Return the (x, y) coordinate for the center point of the cell that contains the specified text.  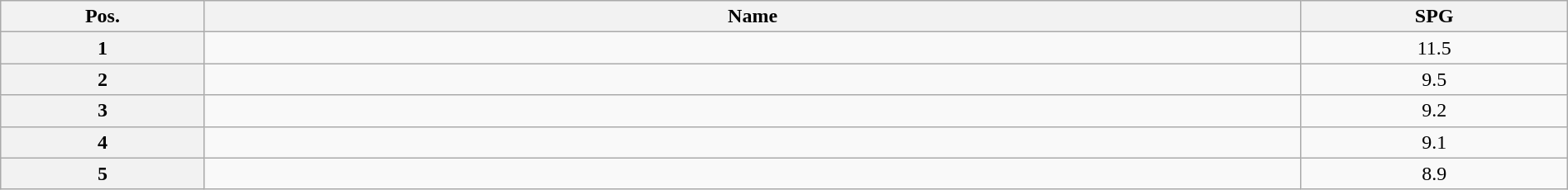
9.2 (1434, 111)
1 (103, 48)
2 (103, 79)
11.5 (1434, 48)
SPG (1434, 17)
Name (753, 17)
8.9 (1434, 173)
Pos. (103, 17)
3 (103, 111)
4 (103, 142)
9.1 (1434, 142)
9.5 (1434, 79)
5 (103, 173)
